Output the [x, y] coordinate of the center of the cell containing the given text.  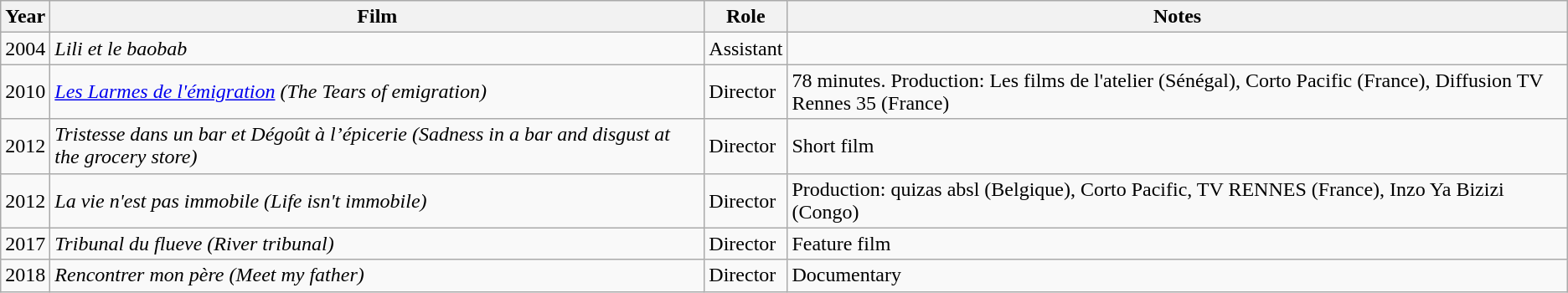
Rencontrer mon père (Meet my father) [377, 275]
78 minutes. Production: Les films de l'atelier (Sénégal), Corto Pacific (France), Diffusion TV Rennes 35 (France) [1178, 92]
Year [25, 17]
Feature film [1178, 244]
2018 [25, 275]
2004 [25, 49]
Lili et le baobab [377, 49]
Notes [1178, 17]
Assistant [745, 49]
Role [745, 17]
Film [377, 17]
Short film [1178, 146]
Production: quizas absl (Belgique), Corto Pacific, TV RENNES (France), Inzo Ya Bizizi (Congo) [1178, 201]
Documentary [1178, 275]
Tristesse dans un bar et Dégoût à l’épicerie (Sadness in a bar and disgust at the grocery store) [377, 146]
2017 [25, 244]
Tribunal du flueve (River tribunal) [377, 244]
2010 [25, 92]
La vie n'est pas immobile (Life isn't immobile) [377, 201]
Les Larmes de l'émigration (The Tears of emigration) [377, 92]
